Capture the cell that displays the provided text and extract its (X, Y) central coordinate. 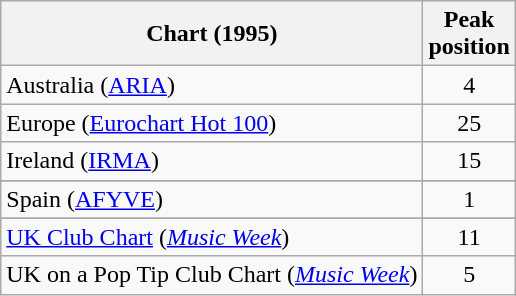
15 (469, 161)
Europe (Eurochart Hot 100) (212, 123)
Peakposition (469, 34)
UK Club Chart (Music Week) (212, 237)
11 (469, 237)
Ireland (IRMA) (212, 161)
25 (469, 123)
5 (469, 275)
UK on a Pop Tip Club Chart (Music Week) (212, 275)
4 (469, 85)
Australia (ARIA) (212, 85)
1 (469, 199)
Spain (AFYVE) (212, 199)
Chart (1995) (212, 34)
